Capture the cell that displays the provided text and extract its (x, y) central coordinate. 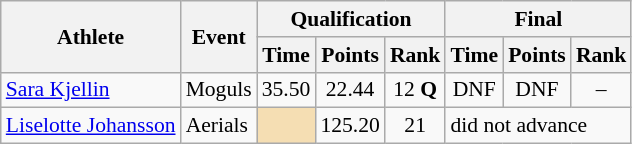
12 Q (416, 90)
21 (416, 126)
Event (219, 36)
– (602, 90)
did not advance (538, 126)
Moguls (219, 90)
125.20 (350, 126)
Qualification (352, 19)
Athlete (91, 36)
Aerials (219, 126)
Final (538, 19)
Sara Kjellin (91, 90)
35.50 (286, 90)
Liselotte Johansson (91, 126)
22.44 (350, 90)
